Capture the cell that displays the provided text and extract its [X, Y] central coordinate. 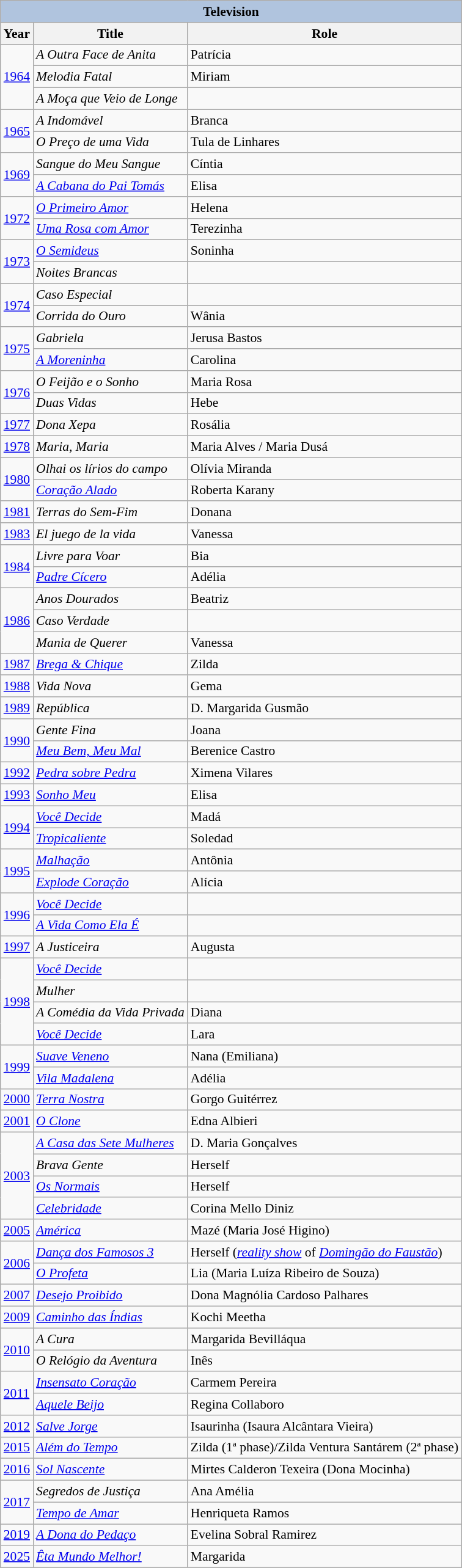
Bia [324, 556]
1965 [17, 131]
2017 [17, 1503]
1986 [17, 621]
Duas Vidas [110, 403]
Antônia [324, 861]
Soninha [324, 251]
Mania de Querer [110, 643]
Brava Gente [110, 1165]
Dona Magnólia Cardoso Palhares [324, 1296]
Caso Especial [110, 294]
2001 [17, 1121]
Tropicaliente [110, 839]
1969 [17, 175]
Terra Nostra [110, 1099]
América [110, 1230]
Diana [324, 1013]
1997 [17, 947]
Melodia Fatal [110, 77]
Sonho Meu [110, 795]
1984 [17, 567]
Margarida Bevilláqua [324, 1339]
2016 [17, 1470]
Vida Nova [110, 687]
Television [231, 12]
Joana [324, 730]
Evelina Sobral Ramirez [324, 1535]
Ximena Vilares [324, 773]
Maria, Maria [110, 447]
2019 [17, 1535]
1980 [17, 479]
Corina Mello Diniz [324, 1209]
Padre Cícero [110, 577]
1987 [17, 665]
1983 [17, 534]
1973 [17, 261]
A Comédia da Vida Privada [110, 1013]
Segredos de Justiça [110, 1492]
Maria Alves / Maria Dusá [324, 447]
Os Normais [110, 1187]
Insensato Coração [110, 1383]
Pedra sobre Pedra [110, 773]
Carmem Pereira [324, 1383]
Donana [324, 512]
Êta Mundo Melhor! [110, 1557]
Henriqueta Ramos [324, 1513]
1977 [17, 425]
Gema [324, 687]
Hebe [324, 403]
2015 [17, 1448]
Explode Coração [110, 882]
A Cura [110, 1339]
Augusta [324, 947]
2000 [17, 1099]
1998 [17, 1002]
Kochi Meetha [324, 1318]
Zilda (1ª phase)/Zilda Ventura Santárem (2ª phase) [324, 1448]
Além do Tempo [110, 1448]
República [110, 708]
Sol Nascente [110, 1470]
A Outra Face de Anita [110, 55]
Livre para Voar [110, 556]
1994 [17, 827]
A Moreninha [110, 360]
Lara [324, 1035]
2005 [17, 1230]
2025 [17, 1557]
A Indomável [110, 120]
Salve Jorge [110, 1426]
D. Maria Gonçalves [324, 1143]
Carolina [324, 360]
Gabriela [110, 338]
Vila Madalena [110, 1078]
Soledad [324, 839]
Meu Bem, Meu Mal [110, 751]
Anos Dourados [110, 599]
Tula de Linhares [324, 142]
Aquele Beijo [110, 1404]
Olívia Miranda [324, 469]
Corrida do Ouro [110, 316]
1992 [17, 773]
Margarida [324, 1557]
1999 [17, 1067]
Wânia [324, 316]
Inês [324, 1361]
O Semideus [110, 251]
Miriam [324, 77]
Tempo de Amar [110, 1513]
Caso Verdade [110, 621]
A Moça que Veio de Longe [110, 99]
Malhação [110, 861]
O Feijão e o Sonho [110, 382]
Noites Brancas [110, 273]
2003 [17, 1176]
Beatriz [324, 599]
Alícia [324, 882]
A Justiceira [110, 947]
D. Margarida Gusmão [324, 708]
2006 [17, 1263]
Edna Albieri [324, 1121]
1975 [17, 349]
Terras do Sem-Fim [110, 512]
Cíntia [324, 164]
2009 [17, 1318]
Nana (Emiliana) [324, 1056]
A Dona do Pedaço [110, 1535]
Desejo Proibido [110, 1296]
2007 [17, 1296]
Zilda [324, 665]
Patrícia [324, 55]
A Casa das Sete Mulheres [110, 1143]
Ana Amélia [324, 1492]
Maria Rosa [324, 382]
O Profeta [110, 1274]
Coração Alado [110, 490]
1995 [17, 871]
1996 [17, 915]
Dança dos Famosos 3 [110, 1252]
2010 [17, 1350]
Celebridade [110, 1209]
1981 [17, 512]
Mirtes Calderon Texeira (Dona Mocinha) [324, 1470]
Berenice Castro [324, 751]
Suave Veneno [110, 1056]
Dona Xepa [110, 425]
Gente Fina [110, 730]
Year [17, 34]
Olhai os lírios do campo [110, 469]
1988 [17, 687]
Role [324, 34]
Roberta Karany [324, 490]
O Preço de uma Vida [110, 142]
Mulher [110, 991]
1989 [17, 708]
1964 [17, 77]
Gorgo Guitérrez [324, 1099]
2012 [17, 1426]
Branca [324, 120]
Lia (Maria Luíza Ribeiro de Souza) [324, 1274]
2011 [17, 1394]
A Cabana do Pai Tomás [110, 186]
Mazé (Maria José Higino) [324, 1230]
Jerusa Bastos [324, 338]
1978 [17, 447]
Isaurinha (Isaura Alcântara Vieira) [324, 1426]
Rosália [324, 425]
Caminho das Índias [110, 1318]
Terezinha [324, 229]
1976 [17, 392]
Sangue do Meu Sangue [110, 164]
1993 [17, 795]
Herself (reality show of Domingão do Faustão) [324, 1252]
Uma Rosa com Amor [110, 229]
O Primeiro Amor [110, 208]
Brega & Chique [110, 665]
Title [110, 34]
Helena [324, 208]
El juego de la vida [110, 534]
1972 [17, 219]
O Clone [110, 1121]
Regina Collaboro [324, 1404]
Madá [324, 817]
1974 [17, 305]
A Vida Como Ela É [110, 925]
O Relógio da Aventura [110, 1361]
1990 [17, 740]
